Locate the cell with the specified text and output its [X, Y] center coordinate. 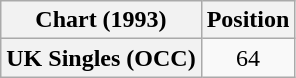
Chart (1993) [101, 20]
Position [248, 20]
UK Singles (OCC) [101, 58]
64 [248, 58]
